Return the [x, y] coordinate for the center point of the cell that contains the specified text.  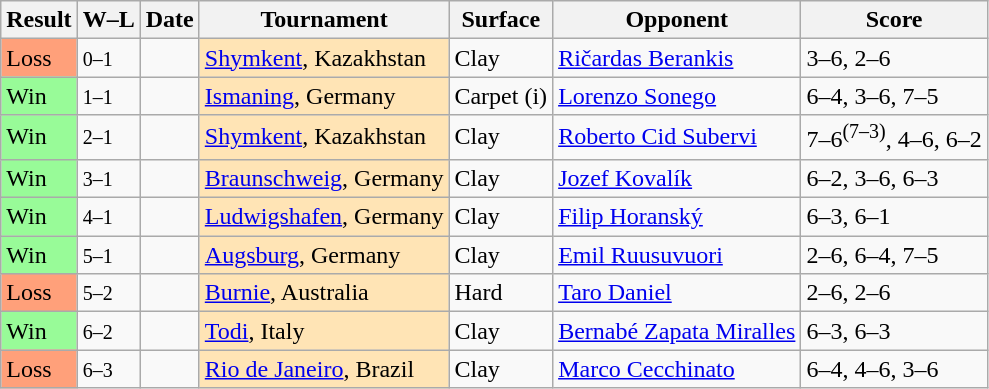
7–6(7–3), 4–6, 6–2 [894, 138]
0–1 [108, 58]
Jozef Kovalík [677, 178]
Todi, Italy [324, 331]
6–3 [108, 369]
Tournament [324, 20]
6–3, 6–3 [894, 331]
Emil Ruusuvuori [677, 255]
Score [894, 20]
5–1 [108, 255]
Taro Daniel [677, 293]
2–1 [108, 138]
Augsburg, Germany [324, 255]
6–2 [108, 331]
Burnie, Australia [324, 293]
2–6, 2–6 [894, 293]
6–3, 6–1 [894, 217]
3–6, 2–6 [894, 58]
5–2 [108, 293]
6–2, 3–6, 6–3 [894, 178]
Date [170, 20]
Braunschweig, Germany [324, 178]
6–4, 3–6, 7–5 [894, 96]
1–1 [108, 96]
6–4, 4–6, 3–6 [894, 369]
Ludwigshafen, Germany [324, 217]
Rio de Janeiro, Brazil [324, 369]
Ismaning, Germany [324, 96]
Result [39, 20]
Ričardas Berankis [677, 58]
4–1 [108, 217]
2–6, 6–4, 7–5 [894, 255]
Surface [501, 20]
3–1 [108, 178]
Carpet (i) [501, 96]
Hard [501, 293]
Filip Horanský [677, 217]
Lorenzo Sonego [677, 96]
Marco Cecchinato [677, 369]
Roberto Cid Subervi [677, 138]
Bernabé Zapata Miralles [677, 331]
Opponent [677, 20]
W–L [108, 20]
